Search for the cell housing the specified text and yield its [x, y] center coordinate. 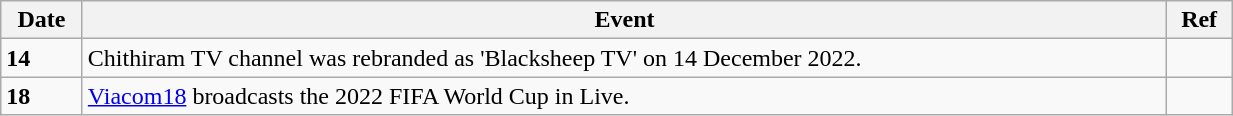
Viacom18 broadcasts the 2022 FIFA World Cup in Live. [624, 96]
18 [42, 96]
Chithiram TV channel was rebranded as 'Blacksheep TV' on 14 December 2022. [624, 58]
14 [42, 58]
Date [42, 20]
Ref [1200, 20]
Event [624, 20]
